Determine the (X, Y) coordinate at the center of the cell enclosing the given text.  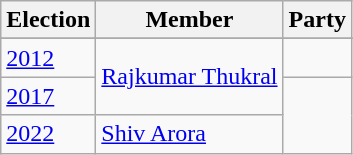
Member (190, 20)
Shiv Arora (190, 134)
2022 (48, 134)
2012 (48, 58)
2017 (48, 96)
Rajkumar Thukral (190, 77)
Election (48, 20)
Party (317, 20)
